Find where the given text appears and provide that cell's center as (x, y) coordinate. 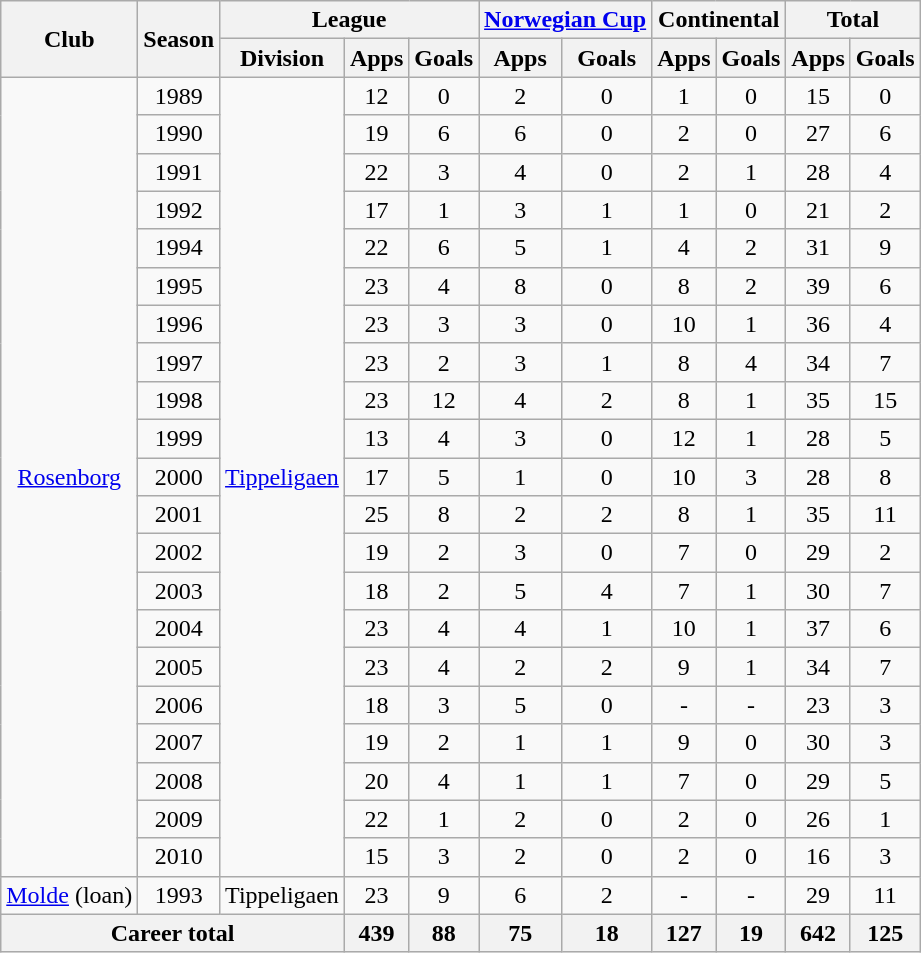
1992 (179, 210)
20 (376, 781)
2009 (179, 819)
39 (818, 286)
16 (818, 857)
Total (853, 20)
2005 (179, 667)
75 (520, 933)
27 (818, 134)
2006 (179, 705)
13 (376, 438)
1999 (179, 438)
Norwegian Cup (566, 20)
25 (376, 515)
88 (444, 933)
2002 (179, 553)
439 (376, 933)
1989 (179, 96)
125 (885, 933)
2007 (179, 743)
Rosenborg (70, 476)
21 (818, 210)
1997 (179, 362)
1994 (179, 248)
1993 (179, 895)
2001 (179, 515)
Continental (719, 20)
1991 (179, 172)
31 (818, 248)
2000 (179, 477)
37 (818, 629)
Molde (loan) (70, 895)
2003 (179, 591)
Division (282, 58)
1996 (179, 324)
1998 (179, 400)
127 (684, 933)
Club (70, 39)
2004 (179, 629)
642 (818, 933)
1990 (179, 134)
36 (818, 324)
Season (179, 39)
League (350, 20)
2008 (179, 781)
Career total (173, 933)
26 (818, 819)
2010 (179, 857)
1995 (179, 286)
